Search for the cell housing the specified text and yield its [X, Y] center coordinate. 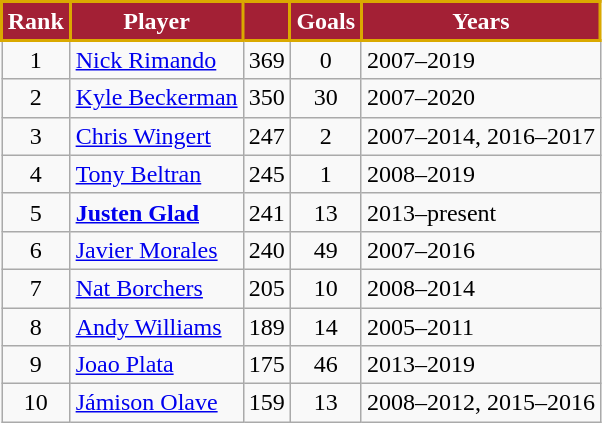
245 [266, 174]
369 [266, 60]
2007–2016 [480, 250]
240 [266, 250]
7 [36, 288]
189 [266, 327]
Jámison Olave [156, 403]
2008–2012, 2015–2016 [480, 403]
Javier Morales [156, 250]
247 [266, 136]
Years [480, 21]
Goals [326, 21]
Nat Borchers [156, 288]
Rank [36, 21]
2008–2014 [480, 288]
30 [326, 98]
2007–2020 [480, 98]
Kyle Beckerman [156, 98]
8 [36, 327]
2008–2019 [480, 174]
0 [326, 60]
5 [36, 212]
2005–2011 [480, 327]
46 [326, 365]
2013–present [480, 212]
49 [326, 250]
Joao Plata [156, 365]
205 [266, 288]
Tony Beltran [156, 174]
2007–2019 [480, 60]
Justen Glad [156, 212]
6 [36, 250]
3 [36, 136]
Player [156, 21]
Andy Williams [156, 327]
2007–2014, 2016–2017 [480, 136]
175 [266, 365]
14 [326, 327]
159 [266, 403]
2013–2019 [480, 365]
9 [36, 365]
4 [36, 174]
241 [266, 212]
Chris Wingert [156, 136]
350 [266, 98]
Nick Rimando [156, 60]
